Extract the (x, y) coordinate from the center of the cell holding the provided text.  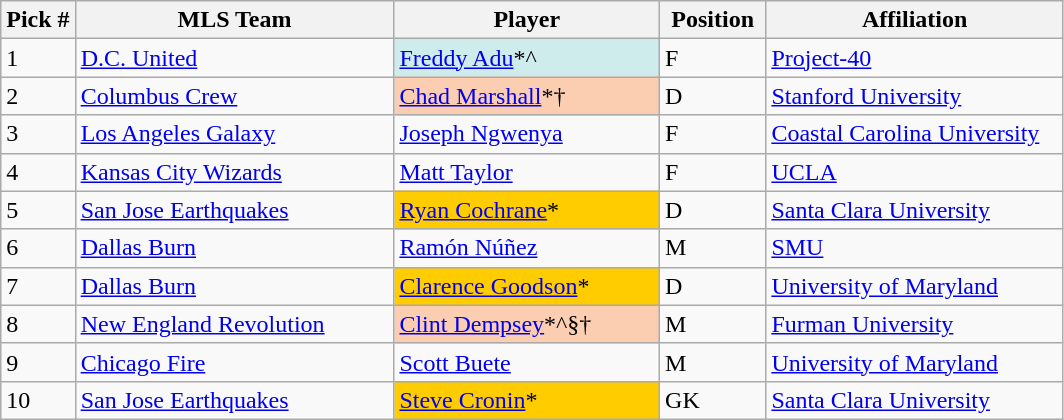
Player (527, 20)
1 (38, 58)
Columbus Crew (234, 96)
Furman University (915, 324)
MLS Team (234, 20)
Los Angeles Galaxy (234, 134)
Project-40 (915, 58)
Scott Buete (527, 362)
7 (38, 286)
Ramón Núñez (527, 248)
4 (38, 172)
GK (713, 400)
8 (38, 324)
D.C. United (234, 58)
3 (38, 134)
Pick # (38, 20)
Chad Marshall*† (527, 96)
Matt Taylor (527, 172)
UCLA (915, 172)
New England Revolution (234, 324)
5 (38, 210)
Stanford University (915, 96)
Clint Dempsey*^§† (527, 324)
Position (713, 20)
Ryan Cochrane* (527, 210)
6 (38, 248)
Coastal Carolina University (915, 134)
Freddy Adu*^ (527, 58)
Joseph Ngwenya (527, 134)
9 (38, 362)
SMU (915, 248)
Steve Cronin* (527, 400)
Kansas City Wizards (234, 172)
Affiliation (915, 20)
Chicago Fire (234, 362)
Clarence Goodson* (527, 286)
2 (38, 96)
10 (38, 400)
